Detect which cell encompasses the target text, then output its (X, Y) center coordinate. 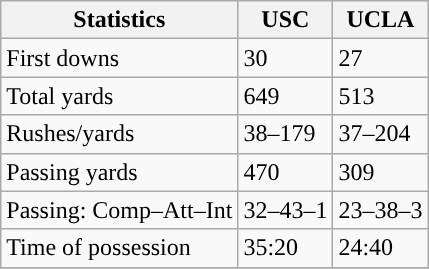
Statistics (120, 20)
38–179 (286, 134)
Rushes/yards (120, 134)
First downs (120, 58)
513 (380, 96)
24:40 (380, 248)
Passing yards (120, 172)
649 (286, 96)
470 (286, 172)
35:20 (286, 248)
Passing: Comp–Att–Int (120, 210)
32–43–1 (286, 210)
23–38–3 (380, 210)
USC (286, 20)
27 (380, 58)
UCLA (380, 20)
309 (380, 172)
30 (286, 58)
Time of possession (120, 248)
Total yards (120, 96)
37–204 (380, 134)
